Find where the given text appears and provide that cell's center as [x, y] coordinate. 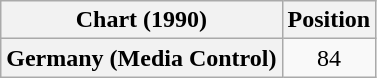
84 [329, 58]
Germany (Media Control) [142, 58]
Position [329, 20]
Chart (1990) [142, 20]
